Identify which cell holds the provided text, then report its [X, Y] central coordinate. 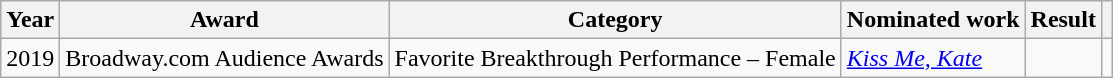
2019 [30, 58]
Favorite Breakthrough Performance – Female [615, 58]
Category [615, 20]
Result [1063, 20]
Nominated work [933, 20]
Kiss Me, Kate [933, 58]
Year [30, 20]
Award [224, 20]
Broadway.com Audience Awards [224, 58]
